Detect which cell encompasses the target text, then output its (X, Y) center coordinate. 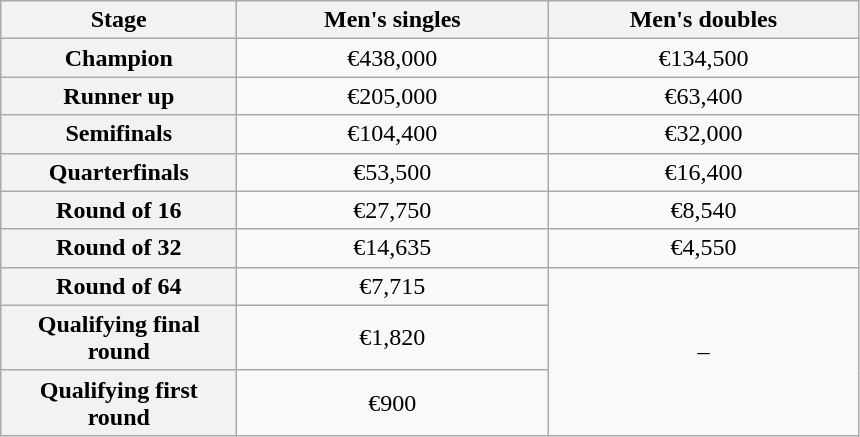
Men's doubles (704, 20)
Quarterfinals (119, 172)
Round of 64 (119, 286)
€7,715 (392, 286)
Qualifying first round (119, 402)
– (704, 351)
€104,400 (392, 134)
€4,550 (704, 248)
€63,400 (704, 96)
€32,000 (704, 134)
€1,820 (392, 338)
Runner up (119, 96)
€14,635 (392, 248)
Stage (119, 20)
Men's singles (392, 20)
€16,400 (704, 172)
Champion (119, 58)
€8,540 (704, 210)
€438,000 (392, 58)
€27,750 (392, 210)
€205,000 (392, 96)
€134,500 (704, 58)
€900 (392, 402)
€53,500 (392, 172)
Round of 16 (119, 210)
Semifinals (119, 134)
Round of 32 (119, 248)
Qualifying final round (119, 338)
